Return [x, y] of the center of cell containing provided text 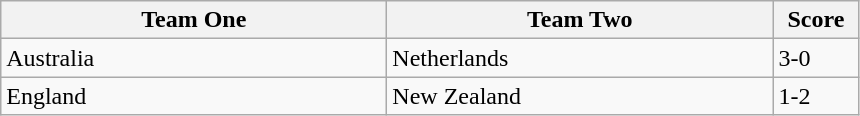
New Zealand [580, 96]
3-0 [816, 58]
Team Two [580, 20]
Team One [194, 20]
1-2 [816, 96]
Netherlands [580, 58]
Australia [194, 58]
England [194, 96]
Score [816, 20]
